Search for the cell housing the specified text and yield its [x, y] center coordinate. 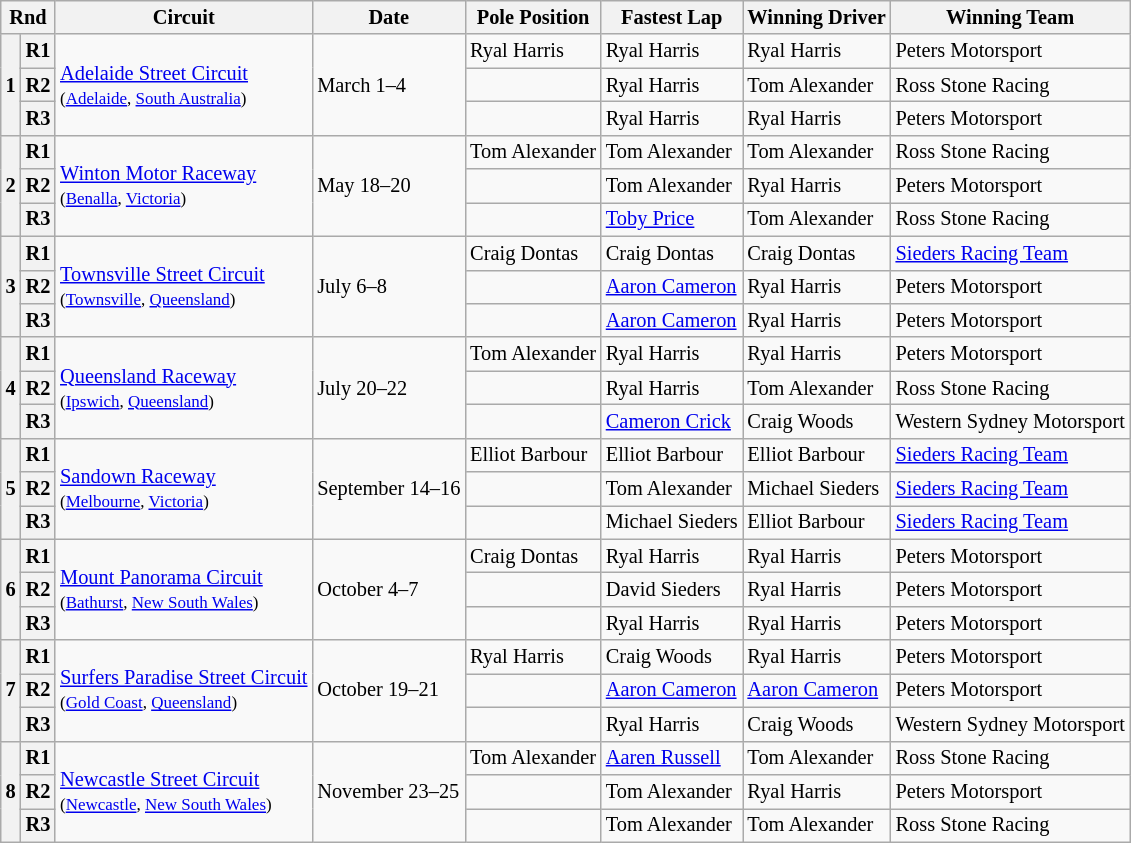
4 [11, 388]
July 6–8 [388, 286]
2 [11, 186]
7 [11, 690]
Mount Panorama Circuit(Bathurst, New South Wales) [184, 590]
Toby Price [672, 219]
Winning Team [1010, 17]
Winton Motor Raceway(Benalla, Victoria) [184, 186]
Sandown Raceway(Melbourne, Victoria) [184, 488]
David Sieders [672, 589]
6 [11, 590]
July 20–22 [388, 388]
Winning Driver [817, 17]
Fastest Lap [672, 17]
5 [11, 488]
Cameron Crick [672, 421]
Date [388, 17]
October 19–21 [388, 690]
November 23–25 [388, 792]
3 [11, 286]
May 18–20 [388, 186]
Rnd [28, 17]
8 [11, 792]
1 [11, 84]
Surfers Paradise Street Circuit(Gold Coast, Queensland) [184, 690]
Townsville Street Circuit(Townsville, Queensland) [184, 286]
September 14–16 [388, 488]
Circuit [184, 17]
Newcastle Street Circuit(Newcastle, New South Wales) [184, 792]
March 1–4 [388, 84]
Adelaide Street Circuit(Adelaide, South Australia) [184, 84]
Pole Position [533, 17]
October 4–7 [388, 590]
Queensland Raceway(Ipswich, Queensland) [184, 388]
Aaren Russell [672, 758]
